Find where the given text appears and provide that cell's center as [X, Y] coordinate. 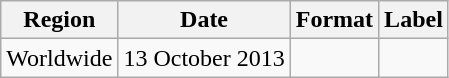
Date [204, 20]
Worldwide [60, 58]
Label [414, 20]
13 October 2013 [204, 58]
Region [60, 20]
Format [334, 20]
